Return (x, y) of the center of cell containing provided text 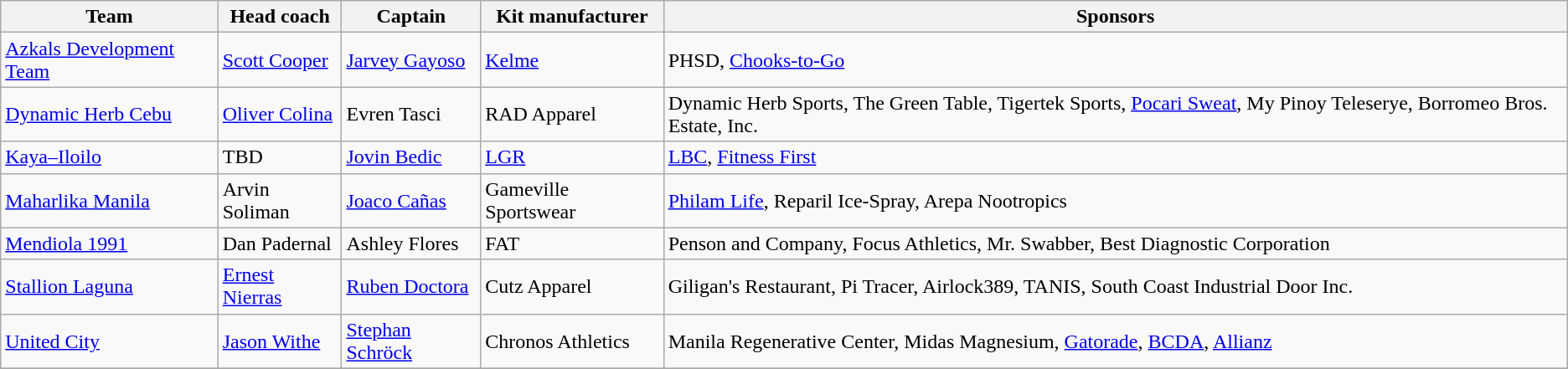
Jarvey Gayoso (411, 60)
Azkals Development Team (109, 60)
Captain (411, 17)
Dynamic Herb Sports, The Green Table, Tigertek Sports, Pocari Sweat, My Pinoy Teleserye, Borromeo Bros. Estate, Inc. (1116, 114)
RAD Apparel (572, 114)
Dynamic Herb Cebu (109, 114)
Sponsors (1116, 17)
Ernest Nierras (280, 286)
Ruben Doctora (411, 286)
Arvin Soliman (280, 201)
Stallion Laguna (109, 286)
Evren Tasci (411, 114)
Cutz Apparel (572, 286)
Giligan's Restaurant, Pi Tracer, Airlock389, TANIS, South Coast Industrial Door Inc. (1116, 286)
Manila Regenerative Center, Midas Magnesium, Gatorade, BCDA, Allianz (1116, 341)
PHSD, Chooks-to-Go (1116, 60)
Oliver Colina (280, 114)
Mendiola 1991 (109, 243)
Jovin Bedic (411, 157)
Kit manufacturer (572, 17)
Kaya–Iloilo (109, 157)
LBC, Fitness First (1116, 157)
Philam Life, Reparil Ice-Spray, Arepa Nootropics (1116, 201)
LGR (572, 157)
United City (109, 341)
Penson and Company, Focus Athletics, Mr. Swabber, Best Diagnostic Corporation (1116, 243)
FAT (572, 243)
Team (109, 17)
TBD (280, 157)
Joaco Cañas (411, 201)
Kelme (572, 60)
Ashley Flores (411, 243)
Stephan Schröck (411, 341)
Scott Cooper (280, 60)
Chronos Athletics (572, 341)
Maharlika Manila (109, 201)
Jason Withe (280, 341)
Head coach (280, 17)
Dan Padernal (280, 243)
Gameville Sportswear (572, 201)
